Output the (X, Y) coordinate of the center of the cell containing the given text.  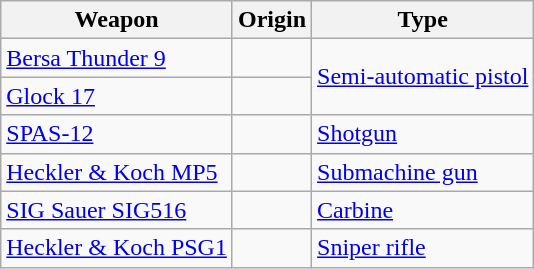
Type (423, 20)
SPAS-12 (117, 134)
Glock 17 (117, 96)
Heckler & Koch MP5 (117, 172)
Sniper rifle (423, 248)
Heckler & Koch PSG1 (117, 248)
Carbine (423, 210)
Shotgun (423, 134)
Origin (272, 20)
SIG Sauer SIG516 (117, 210)
Weapon (117, 20)
Bersa Thunder 9 (117, 58)
Semi-automatic pistol (423, 77)
Submachine gun (423, 172)
